Provide the [x, y] coordinate of the cell's center where the given text is located.  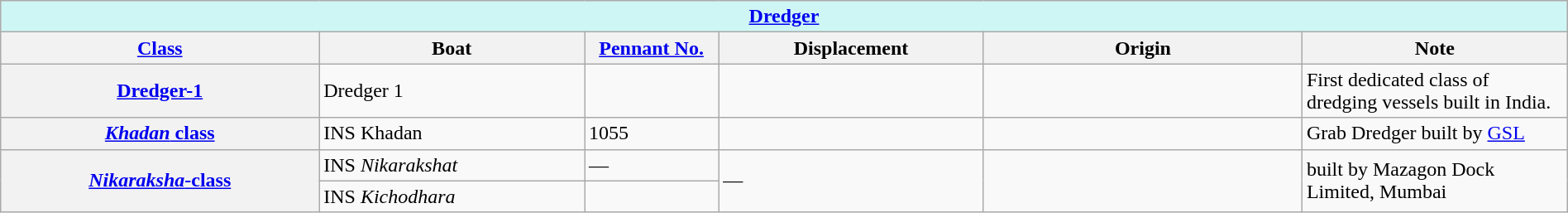
Grab Dredger built by GSL [1434, 133]
Dredger [784, 17]
INS Khadan [452, 133]
1055 [652, 133]
Class [160, 48]
Pennant No. [652, 48]
Boat [452, 48]
Dredger 1 [452, 91]
Note [1434, 48]
Dredger-1 [160, 91]
Origin [1143, 48]
INS Nikarakshat [452, 165]
Nikaraksha-class [160, 181]
INS Kichodhara [452, 196]
Displacement [852, 48]
built by Mazagon Dock Limited, Mumbai [1434, 181]
First dedicated class of dredging vessels built in India. [1434, 91]
Khadan class [160, 133]
